Return (x, y) of the center of cell containing provided text 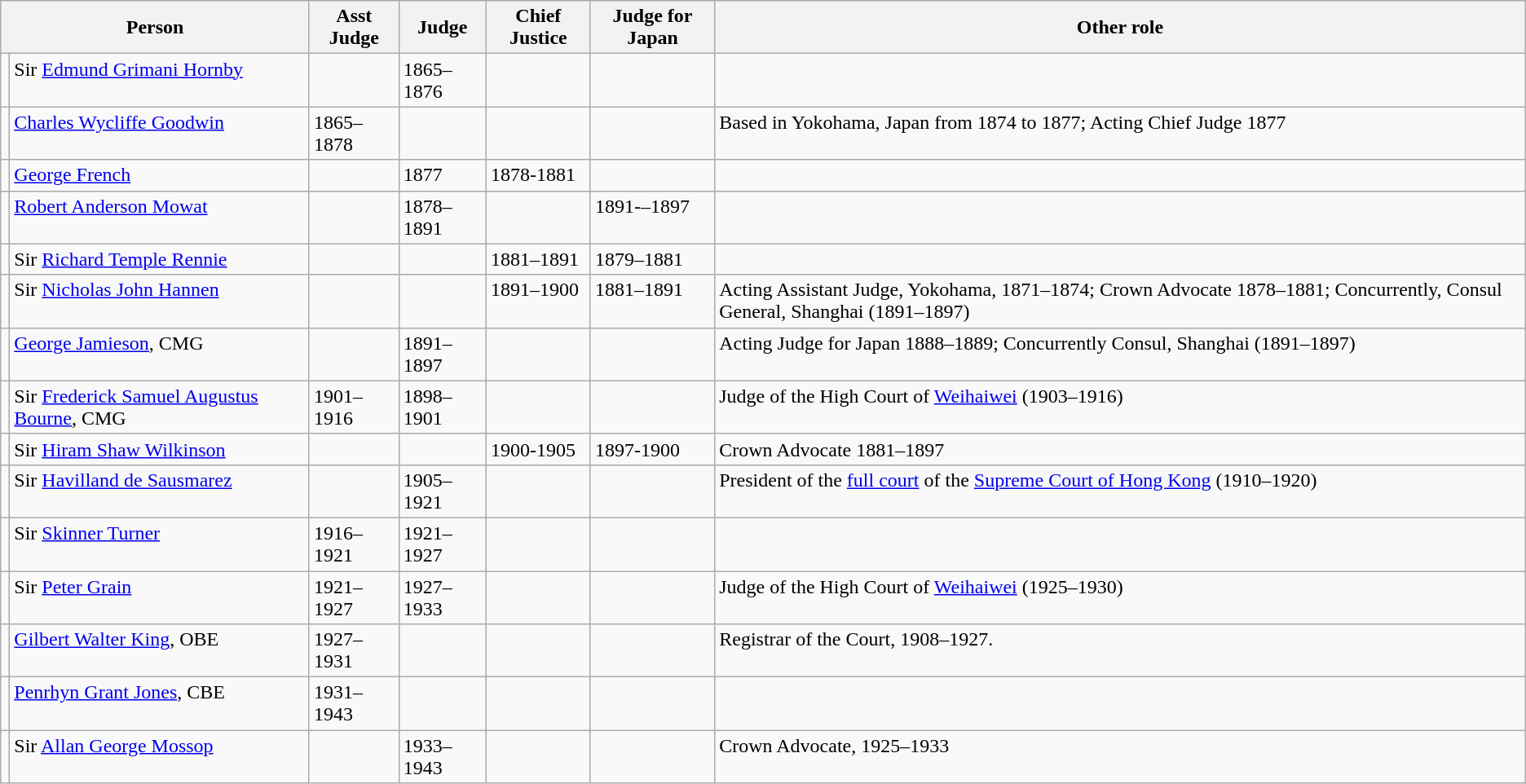
1905–1921 (442, 491)
President of the full court of the Supreme Court of Hong Kong (1910–1920) (1120, 491)
1877 (442, 175)
Crown Advocate 1881–1897 (1120, 449)
Sir Nicholas John Hannen (160, 302)
Chief Justice (538, 28)
Sir Havilland de Sausmarez (160, 491)
Other role (1120, 28)
Judge for Japan (652, 28)
Sir Hiram Shaw Wilkinson (160, 449)
1891-–1897 (652, 217)
1898–1901 (442, 407)
1900-1905 (538, 449)
Robert Anderson Mowat (160, 217)
Sir Peter Grain (160, 597)
Penrhyn Grant Jones, CBE (160, 704)
Charles Wycliffe Goodwin (160, 134)
Acting Assistant Judge, Yokohama, 1871–1874; Crown Advocate 1878–1881; Concurrently, Consul General, Shanghai (1891–1897) (1120, 302)
1897-1900 (652, 449)
1891–1900 (538, 302)
Judge of the High Court of Weihaiwei (1925–1930) (1120, 597)
Acting Judge for Japan 1888–1889; Concurrently Consul, Shanghai (1891–1897) (1120, 354)
1878-1881 (538, 175)
Based in Yokohama, Japan from 1874 to 1877; Acting Chief Judge 1877 (1120, 134)
1931–1943 (354, 704)
Sir Frederick Samuel Augustus Bourne, CMG (160, 407)
1927–1931 (354, 650)
1927–1933 (442, 597)
George French (160, 175)
Gilbert Walter King, OBE (160, 650)
1878–1891 (442, 217)
1879–1881 (652, 259)
Sir Allan George Mossop (160, 756)
Judge of the High Court of Weihaiwei (1903–1916) (1120, 407)
Registrar of the Court, 1908–1927. (1120, 650)
1865–1876 (442, 80)
Person (155, 28)
1865–1878 (354, 134)
Asst Judge (354, 28)
1901–1916 (354, 407)
1933–1943 (442, 756)
Sir Edmund Grimani Hornby (160, 80)
1916–1921 (354, 544)
1891–1897 (442, 354)
Crown Advocate, 1925–1933 (1120, 756)
Sir Skinner Turner (160, 544)
Judge (442, 28)
George Jamieson, CMG (160, 354)
Sir Richard Temple Rennie (160, 259)
